Find where the given text appears and provide that cell's center as (X, Y) coordinate. 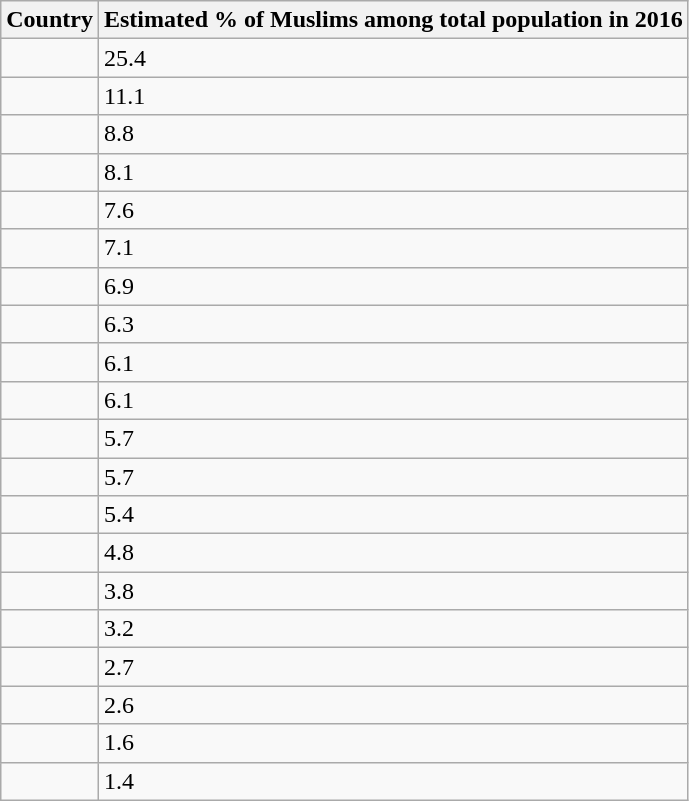
8.1 (393, 172)
6.9 (393, 286)
5.4 (393, 515)
7.6 (393, 210)
3.2 (393, 629)
11.1 (393, 96)
7.1 (393, 248)
6.3 (393, 324)
3.8 (393, 591)
2.6 (393, 705)
4.8 (393, 553)
8.8 (393, 134)
1.6 (393, 743)
1.4 (393, 781)
Estimated % of Muslims among total population in 2016 (393, 20)
2.7 (393, 667)
25.4 (393, 58)
Country (50, 20)
